For the text-containing cell, return its midpoint in [x, y] coordinate format. 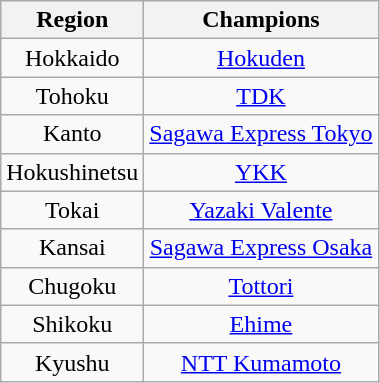
Kanto [72, 134]
Chugoku [72, 286]
Hokuden [261, 58]
Kansai [72, 248]
Yazaki Valente [261, 210]
YKK [261, 172]
NTT Kumamoto [261, 362]
Tottori [261, 286]
Ehime [261, 324]
Tokai [72, 210]
Region [72, 20]
Sagawa Express Osaka [261, 248]
Shikoku [72, 324]
Kyushu [72, 362]
Hokkaido [72, 58]
Hokushinetsu [72, 172]
Tohoku [72, 96]
Champions [261, 20]
TDK [261, 96]
Sagawa Express Tokyo [261, 134]
